Provide the (X, Y) coordinate of the cell's center where the given text is located.  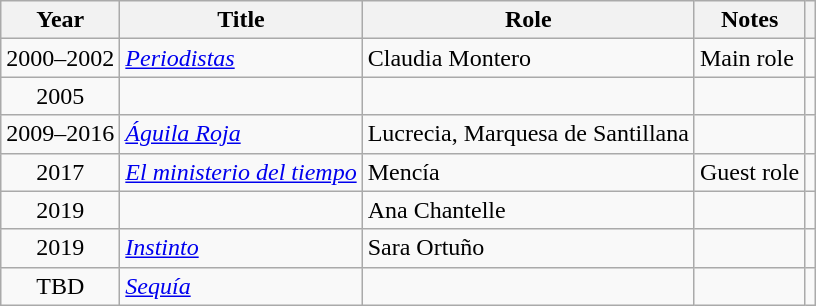
Lucrecia, Marquesa de Santillana (528, 134)
Periodistas (241, 58)
2000–2002 (60, 58)
Role (528, 20)
Main role (749, 58)
Claudia Montero (528, 58)
Águila Roja (241, 134)
Ana Chantelle (528, 210)
Title (241, 20)
Sequía (241, 286)
El ministerio del tiempo (241, 172)
Guest role (749, 172)
2009–2016 (60, 134)
Notes (749, 20)
Sara Ortuño (528, 248)
2017 (60, 172)
Mencía (528, 172)
2005 (60, 96)
TBD (60, 286)
Instinto (241, 248)
Year (60, 20)
